Pinpoint the cell where the given text exists, returning its [x, y] midpoint coordinate. 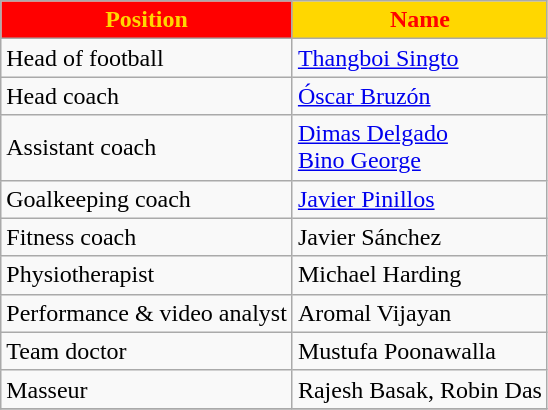
Position [147, 20]
Mustufa Poonawalla [420, 351]
Head of football [147, 58]
Physiotherapist [147, 275]
Javier Sánchez [420, 237]
Goalkeeping coach [147, 199]
Fitness coach [147, 237]
Performance & video analyst [147, 313]
Name [420, 20]
Aromal Vijayan [420, 313]
Óscar Bruzón [420, 96]
Rajesh Basak, Robin Das [420, 389]
Dimas Delgado Bino George [420, 148]
Head coach [147, 96]
Thangboi Singto [420, 58]
Assistant coach [147, 148]
Michael Harding [420, 275]
Javier Pinillos [420, 199]
Team doctor [147, 351]
Masseur [147, 389]
